Provide the [x, y] coordinate of the cell's center where the given text is located.  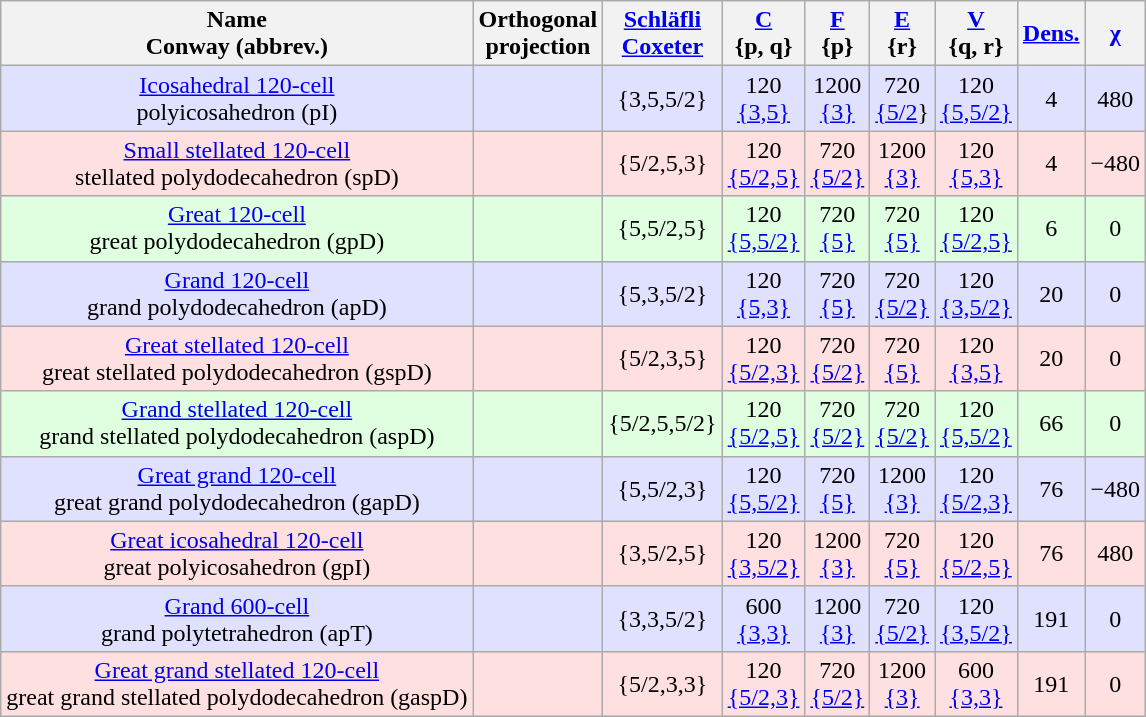
Icosahedral 120-cellpolyicosahedron (pI) [237, 98]
Dens. [1051, 34]
{5/2,3,3} [662, 684]
C{p, q} [764, 34]
NameConway (abbrev.) [237, 34]
Grand stellated 120-cellgrand stellated polydodecahedron (aspD) [237, 424]
E{r} [902, 34]
{5,5/2,5} [662, 228]
Grand 600-cellgrand polytetrahedron (apT) [237, 618]
Great grand 120-cellgreat grand polydodecahedron (gapD) [237, 488]
Great grand stellated 120-cellgreat grand stellated polydodecahedron (gaspD) [237, 684]
Great icosahedral 120-cellgreat polyicosahedron (gpI) [237, 554]
χ [1116, 34]
Small stellated 120-cellstellated polydodecahedron (spD) [237, 164]
{3,3,5/2} [662, 618]
{5,3,5/2} [662, 294]
{3,5/2,5} [662, 554]
F{p} [838, 34]
{3,5,5/2} [662, 98]
{5,5/2,3} [662, 488]
Orthogonalprojection [538, 34]
{5/2,5,3} [662, 164]
V{q, r} [976, 34]
SchläfliCoxeter [662, 34]
Grand 120-cellgrand polydodecahedron (apD) [237, 294]
Great 120-cellgreat polydodecahedron (gpD) [237, 228]
Great stellated 120-cellgreat stellated polydodecahedron (gspD) [237, 358]
66 [1051, 424]
{5/2,5,5/2} [662, 424]
6 [1051, 228]
{5/2,3,5} [662, 358]
